Locate the cell with the specified text and output its (X, Y) center coordinate. 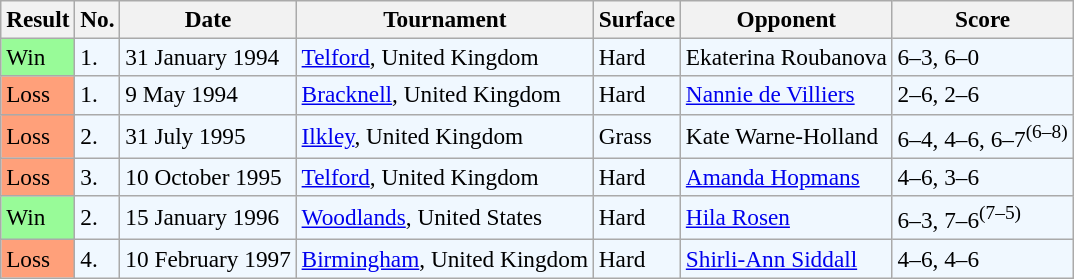
Woodlands, United States (444, 217)
Ilkley, United Kingdom (444, 136)
10 February 1997 (208, 258)
6–3, 7–6(7–5) (982, 217)
4–6, 4–6 (982, 258)
No. (98, 19)
Date (208, 19)
Shirli-Ann Siddall (786, 258)
Score (982, 19)
10 October 1995 (208, 177)
6–3, 6–0 (982, 57)
2–6, 2–6 (982, 95)
Surface (636, 19)
Tournament (444, 19)
3. (98, 177)
Result (38, 19)
Bracknell, United Kingdom (444, 95)
9 May 1994 (208, 95)
Nannie de Villiers (786, 95)
4. (98, 258)
Birmingham, United Kingdom (444, 258)
6–4, 4–6, 6–7(6–8) (982, 136)
Ekaterina Roubanova (786, 57)
Hila Rosen (786, 217)
Amanda Hopmans (786, 177)
15 January 1996 (208, 217)
31 July 1995 (208, 136)
Opponent (786, 19)
31 January 1994 (208, 57)
Kate Warne-Holland (786, 136)
4–6, 3–6 (982, 177)
Grass (636, 136)
